Scan for the cell matching the given text and deliver its [X, Y] coordinate at center. 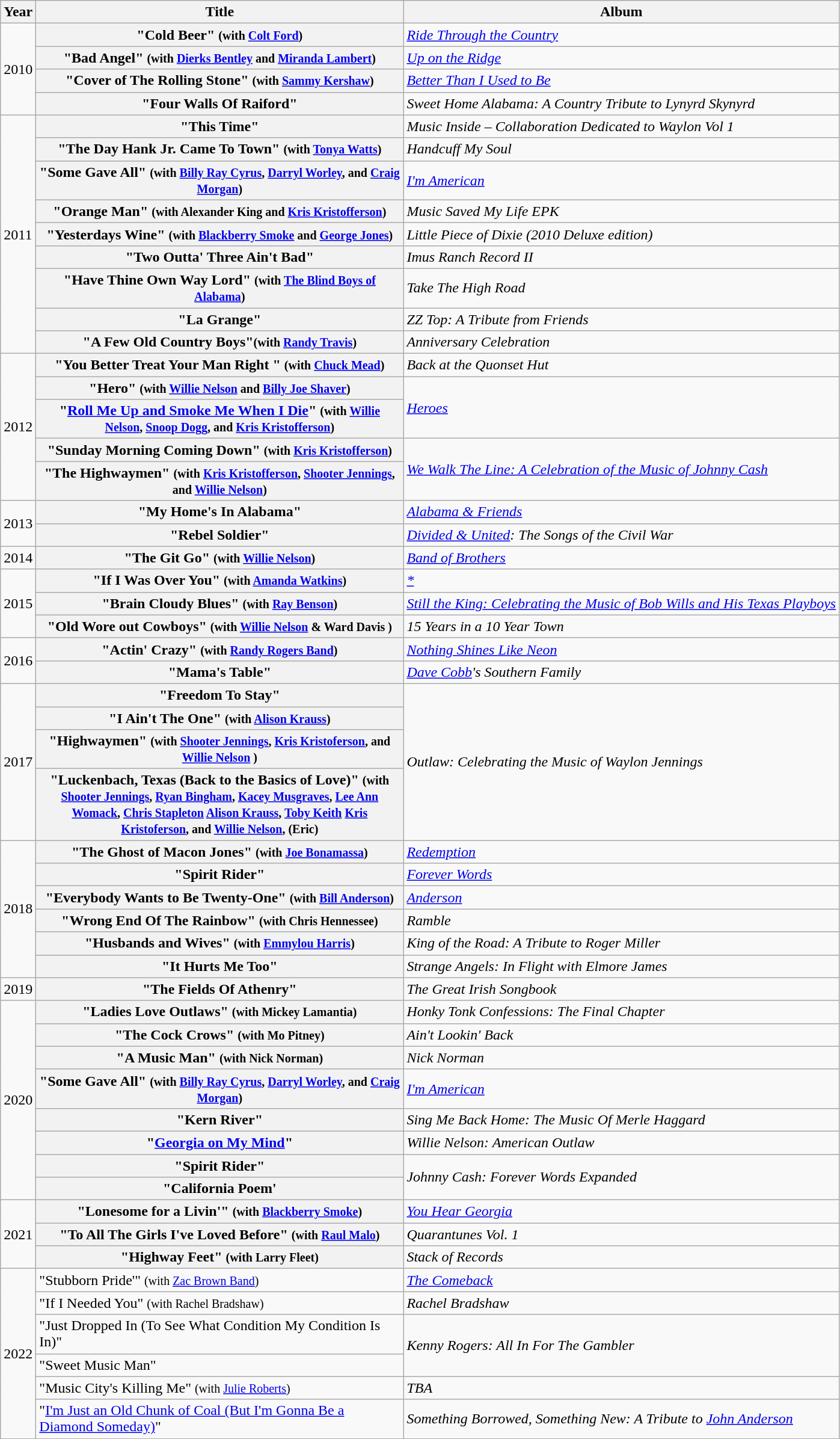
"California Poem' [220, 1189]
"If I Needed You" (with Rachel Bradshaw) [220, 1303]
"Stubborn Pride'" (with Zac Brown Band) [220, 1280]
"Kern River" [220, 1120]
We Walk The Line: A Celebration of the Music of Johnny Cash [622, 469]
Nick Norman [622, 1058]
Year [18, 12]
"If I Was Over You" (with Amanda Watkins) [220, 581]
"Just Dropped In (To See What Condition My Condition Is In)" [220, 1334]
"A Few Old Country Boys"(with Randy Travis) [220, 342]
"Rebel Soldier" [220, 535]
"Orange Man" (with Alexander King and Kris Kristofferson) [220, 211]
Forever Words [622, 875]
Title [220, 12]
Dave Cobb's Southern Family [622, 672]
"Sweet Music Man" [220, 1365]
Ramble [622, 920]
Rachel Bradshaw [622, 1303]
15 Years in a 10 Year Town [622, 626]
"This Time" [220, 126]
"A Music Man" (with Nick Norman) [220, 1058]
"Husbands and Wives" (with Emmylou Harris) [220, 943]
"Hero" (with Willie Nelson and Billy Joe Shaver) [220, 388]
The Comeback [622, 1280]
2021 [18, 1234]
You Hear Georgia [622, 1212]
Back at the Quonset Hut [622, 365]
Band of Brothers [622, 558]
"To All The Girls I've Loved Before" (with Raul Malo) [220, 1234]
Kenny Rogers: All In For The Gambler [622, 1345]
Something Borrowed, Something New: A Tribute to John Anderson [622, 1419]
The Great Irish Songbook [622, 989]
Imus Ranch Record II [622, 257]
Ride Through the Country [622, 35]
"La Grange" [220, 319]
2012 [18, 427]
Quarantunes Vol. 1 [622, 1234]
Still the King: Celebrating the Music of Bob Wills and His Texas Playboys [622, 603]
"Highway Feet" (with Larry Fleet) [220, 1257]
"The Ghost of Macon Jones" (with Joe Bonamassa) [220, 852]
Heroes [622, 408]
Music Saved My Life EPK [622, 211]
"Old Wore out Cowboys" (with Willie Nelson & Ward Davis ) [220, 626]
"The Cock Crows" (with Mo Pitney) [220, 1035]
Strange Angels: In Flight with Elmore James [622, 966]
"It Hurts Me Too" [220, 966]
"I'm Just an Old Chunk of Coal (But I'm Gonna Be a Diamond Someday)" [220, 1419]
"Bad Angel" (with Dierks Bentley and Miranda Lambert) [220, 58]
"Brain Cloudy Blues" (with Ray Benson) [220, 603]
2022 [18, 1354]
"Cold Beer" (with Colt Ford) [220, 35]
"Lonesome for a Livin'" (with Blackberry Smoke) [220, 1212]
Alabama & Friends [622, 512]
2011 [18, 235]
ZZ Top: A Tribute from Friends [622, 319]
"The Fields Of Athenry" [220, 989]
Anderson [622, 898]
Ain't Lookin' Back [622, 1035]
"Roll Me Up and Smoke Me When I Die" (with Willie Nelson, Snoop Dogg, and Kris Kristofferson) [220, 419]
2010 [18, 69]
"Cover of The Rolling Stone" (with Sammy Kershaw) [220, 81]
2014 [18, 558]
2015 [18, 603]
"Ladies Love Outlaws" (with Mickey Lamantia) [220, 1012]
"Actin' Crazy" (with Randy Rogers Band) [220, 649]
"The Highwaymen" (with Kris Kristofferson, Shooter Jennings, and Willie Nelson) [220, 481]
2019 [18, 989]
"Georgia on My Mind" [220, 1142]
King of the Road: A Tribute to Roger Miller [622, 943]
"Wrong End Of The Rainbow" (with Chris Hennessee) [220, 920]
"Sunday Morning Coming Down" (with Kris Kristofferson) [220, 450]
2018 [18, 909]
Take The High Road [622, 288]
"Music City's Killing Me" (with Julie Roberts) [220, 1388]
"I Ain't The One" (with Alison Krauss) [220, 718]
2020 [18, 1100]
"Have Thine Own Way Lord" (with The Blind Boys of Alabama) [220, 288]
Divided & United: The Songs of the Civil War [622, 535]
Sweet Home Alabama: A Country Tribute to Lynyrd Skynyrd [622, 103]
Sing Me Back Home: The Music Of Merle Haggard [622, 1120]
"Mama's Table" [220, 672]
Anniversary Celebration [622, 342]
Handcuff My Soul [622, 149]
"The Git Go" (with Willie Nelson) [220, 558]
"The Day Hank Jr. Came To Town" (with Tonya Watts) [220, 149]
"Yesterdays Wine" (with Blackberry Smoke and George Jones) [220, 234]
2013 [18, 523]
Up on the Ridge [622, 58]
Nothing Shines Like Neon [622, 649]
Johnny Cash: Forever Words Expanded [622, 1177]
Music Inside – Collaboration Dedicated to Waylon Vol 1 [622, 126]
"Everybody Wants to Be Twenty-One" (with Bill Anderson) [220, 898]
2017 [18, 762]
* [622, 581]
Better Than I Used to Be [622, 81]
Little Piece of Dixie (2010 Deluxe edition) [622, 234]
Redemption [622, 852]
"Four Walls Of Raiford" [220, 103]
Album [622, 12]
Honky Tonk Confessions: The Final Chapter [622, 1012]
"Two Outta' Three Ain't Bad" [220, 257]
"Highwaymen" (with Shooter Jennings, Kris Kristoferson, and Willie Nelson ) [220, 750]
2016 [18, 661]
Outlaw: Celebrating the Music of Waylon Jennings [622, 762]
Willie Nelson: American Outlaw [622, 1142]
TBA [622, 1388]
"Freedom To Stay" [220, 695]
"My Home's In Alabama" [220, 512]
"You Better Treat Your Man Right " (with Chuck Mead) [220, 365]
Stack of Records [622, 1257]
